For the text-containing cell, return its midpoint in [x, y] coordinate format. 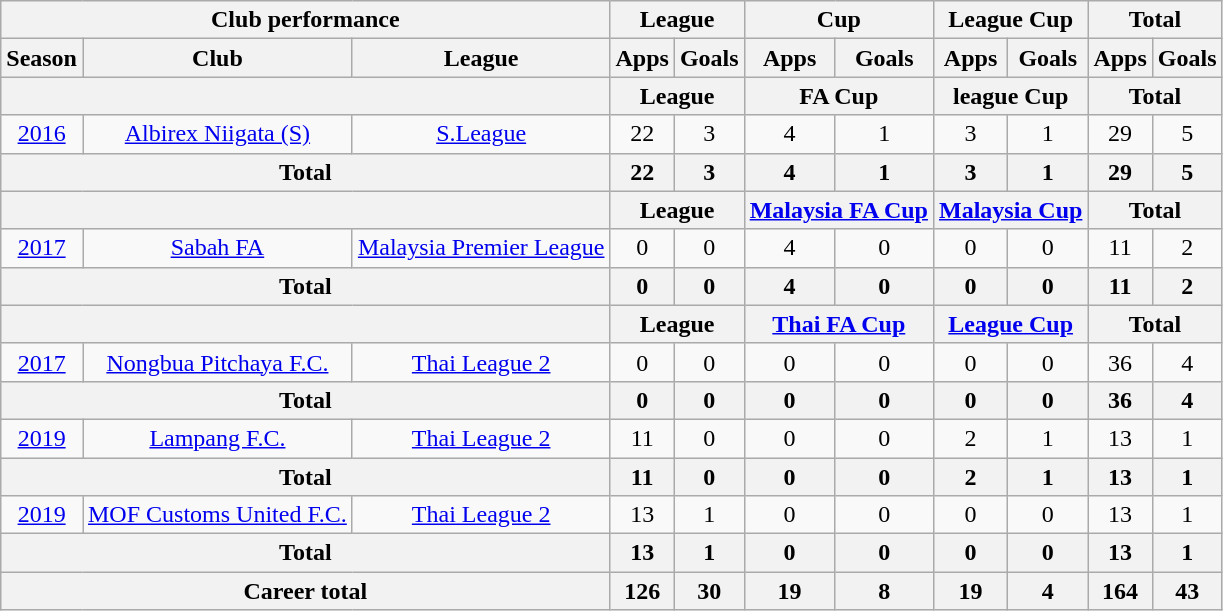
league Cup [1010, 96]
FA Cup [838, 96]
Malaysia Premier League [481, 248]
Club [217, 58]
S.League [481, 134]
2016 [42, 134]
Club performance [306, 20]
Malaysia FA Cup [838, 210]
Season [42, 58]
8 [884, 591]
Nongbua Pitchaya F.C. [217, 362]
126 [642, 591]
Career total [306, 591]
Malaysia Cup [1010, 210]
Sabah FA [217, 248]
Cup [838, 20]
MOF Customs United F.C. [217, 515]
Albirex Niigata (S) [217, 134]
Thai FA Cup [838, 324]
164 [1120, 591]
43 [1187, 591]
30 [709, 591]
Lampang F.C. [217, 438]
